Output the [X, Y] coordinate of the center of the cell containing the given text.  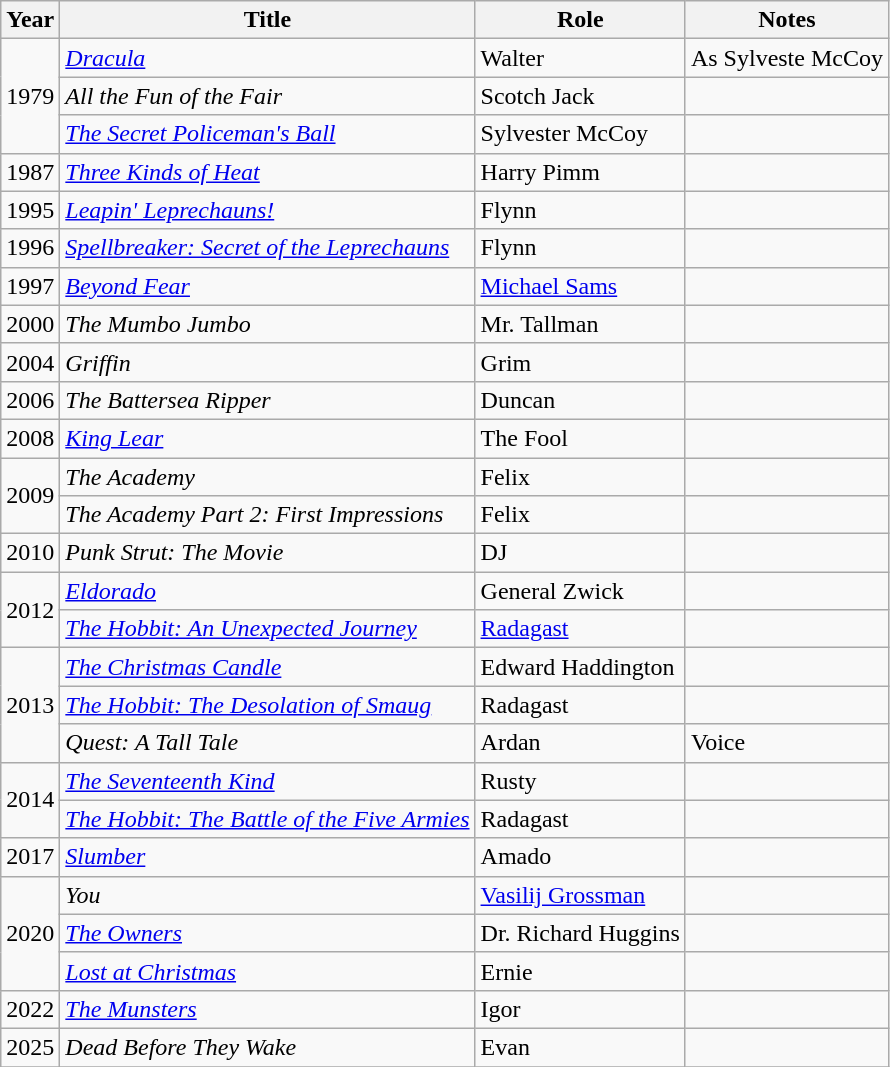
Vasilij Grossman [580, 895]
Beyond Fear [268, 286]
The Secret Policeman's Ball [268, 134]
Mr. Tallman [580, 324]
The Hobbit: An Unexpected Journey [268, 629]
2000 [30, 324]
The Munsters [268, 1009]
Sylvester McCoy [580, 134]
The Seventeenth Kind [268, 781]
Grim [580, 362]
Edward Haddington [580, 667]
The Hobbit: The Desolation of Smaug [268, 705]
Dead Before They Wake [268, 1047]
Lost at Christmas [268, 971]
1979 [30, 96]
The Mumbo Jumbo [268, 324]
Griffin [268, 362]
1997 [30, 286]
1995 [30, 210]
2008 [30, 438]
Notes [786, 20]
Slumber [268, 857]
The Hobbit: The Battle of the Five Armies [268, 819]
Dr. Richard Huggins [580, 933]
Three Kinds of Heat [268, 172]
The Christmas Candle [268, 667]
The Academy Part 2: First Impressions [268, 515]
The Academy [268, 477]
Spellbreaker: Secret of the Leprechauns [268, 248]
The Fool [580, 438]
The Owners [268, 933]
Leapin' Leprechauns! [268, 210]
Punk Strut: The Movie [268, 553]
Michael Sams [580, 286]
You [268, 895]
Quest: A Tall Tale [268, 743]
Duncan [580, 400]
Scotch Jack [580, 96]
Harry Pimm [580, 172]
DJ [580, 553]
2012 [30, 610]
1987 [30, 172]
2009 [30, 496]
General Zwick [580, 591]
All the Fun of the Fair [268, 96]
2014 [30, 800]
1996 [30, 248]
Rusty [580, 781]
Walter [580, 58]
The Battersea Ripper [268, 400]
2022 [30, 1009]
Year [30, 20]
Ardan [580, 743]
As Sylveste McCoy [786, 58]
2004 [30, 362]
Voice [786, 743]
Igor [580, 1009]
Ernie [580, 971]
2006 [30, 400]
Eldorado [268, 591]
Evan [580, 1047]
2010 [30, 553]
2025 [30, 1047]
2013 [30, 705]
King Lear [268, 438]
Dracula [268, 58]
Amado [580, 857]
2020 [30, 933]
Role [580, 20]
2017 [30, 857]
Title [268, 20]
